Provide the [x, y] coordinate of the cell's center where the given text is located.  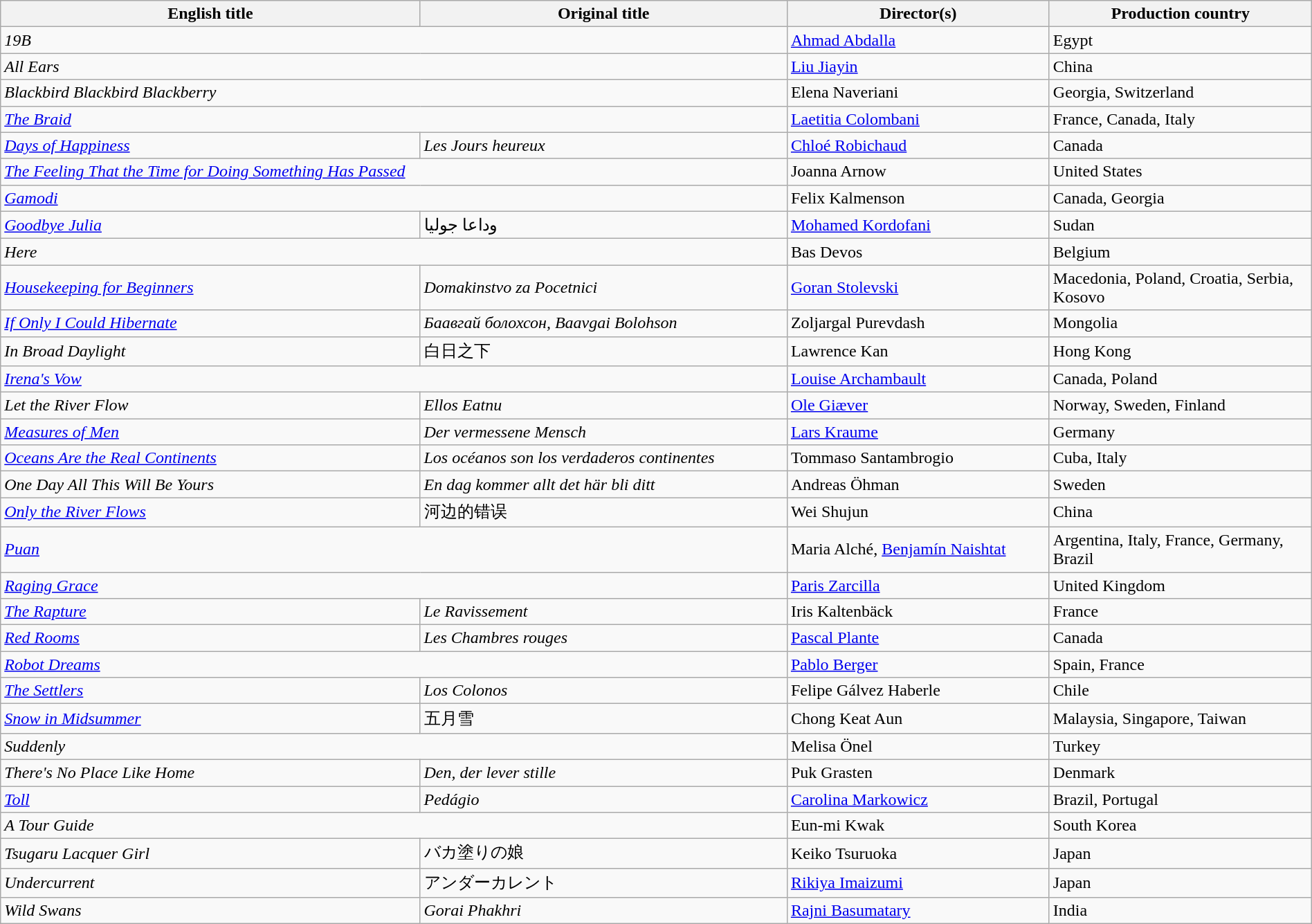
India [1181, 911]
Irena's Vow [394, 379]
バカ塗りの娘 [603, 854]
Norway, Sweden, Finland [1181, 406]
South Korea [1181, 826]
The Rapture [210, 612]
Germany [1181, 432]
Les Jours heureux [603, 145]
Liu Jiayin [918, 66]
Let the River Flow [210, 406]
Lawrence Kan [918, 352]
Belgium [1181, 252]
Mongolia [1181, 323]
Pascal Plante [918, 638]
Tsugaru Lacquer Girl [210, 854]
Pedágio [603, 799]
Oceans Are the Real Continents [210, 458]
Suddenly [394, 746]
Iris Kaltenbäck [918, 612]
Original title [603, 14]
Days of Happiness [210, 145]
Brazil, Portugal [1181, 799]
Ellos Eatnu [603, 406]
All Ears [394, 66]
Gorai Phakhri [603, 911]
Argentina, Italy, France, Germany, Brazil [1181, 550]
Los Colonos [603, 691]
Rajni Basumatary [918, 911]
English title [210, 14]
Denmark [1181, 772]
Zoljargal Purevdash [918, 323]
Blackbird Blackbird Blackberry [394, 93]
Ahmad Abdalla [918, 40]
Tommaso Santambrogio [918, 458]
Sweden [1181, 484]
五月雪 [603, 718]
Melisa Önel [918, 746]
There's No Place Like Home [210, 772]
Chloé Robichaud [918, 145]
Undercurrent [210, 883]
One Day All This Will Be Yours [210, 484]
Ole Giæver [918, 406]
Mohamed Kordofani [918, 225]
Goodbye Julia [210, 225]
Canada, Poland [1181, 379]
Andreas Öhman [918, 484]
Only the River Flows [210, 512]
Red Rooms [210, 638]
Баавгай болохсон, Baavgai Bolohson [603, 323]
Raging Grace [394, 585]
United States [1181, 172]
Macedonia, Poland, Croatia, Serbia, Kosovo [1181, 288]
Production country [1181, 14]
Les Chambres rouges [603, 638]
Turkey [1181, 746]
United Kingdom [1181, 585]
France, Canada, Italy [1181, 119]
Chong Keat Aun [918, 718]
Canada, Georgia [1181, 198]
Malaysia, Singapore, Taiwan [1181, 718]
Elena Naveriani [918, 93]
Den, der lever stille [603, 772]
Felipe Gálvez Haberle [918, 691]
The Feeling That the Time for Doing Something Has Passed [394, 172]
Cuba, Italy [1181, 458]
Hong Kong [1181, 352]
Felix Kalmenson [918, 198]
Here [394, 252]
Wei Shujun [918, 512]
Maria Alché, Benjamín Naishtat [918, 550]
The Braid [394, 119]
Georgia, Switzerland [1181, 93]
Carolina Markowicz [918, 799]
Toll [210, 799]
وداعا جوليا [603, 225]
Spain, France [1181, 664]
In Broad Daylight [210, 352]
Paris Zarcilla [918, 585]
Eun-mi Kwak [918, 826]
Wild Swans [210, 911]
アンダーカレント [603, 883]
France [1181, 612]
Puan [394, 550]
Domakinstvo za Pocetnici [603, 288]
Director(s) [918, 14]
Joanna Arnow [918, 172]
Bas Devos [918, 252]
Puk Grasten [918, 772]
Los océanos son los verdaderos continentes [603, 458]
En dag kommer allt det här bli ditt [603, 484]
19B [394, 40]
Keiko Tsuruoka [918, 854]
Sudan [1181, 225]
If Only I Could Hibernate [210, 323]
The Settlers [210, 691]
Goran Stolevski [918, 288]
Measures of Men [210, 432]
Snow in Midsummer [210, 718]
Laetitia Colombani [918, 119]
Rikiya Imaizumi [918, 883]
Egypt [1181, 40]
Robot Dreams [394, 664]
Housekeeping for Beginners [210, 288]
Chile [1181, 691]
Pablo Berger [918, 664]
Le Ravissement [603, 612]
Gamodi [394, 198]
Lars Kraume [918, 432]
Der vermessene Mensch [603, 432]
白日之下 [603, 352]
Louise Archambault [918, 379]
河边的错误 [603, 512]
A Tour Guide [394, 826]
